Find where the given text appears and provide that cell's center as [x, y] coordinate. 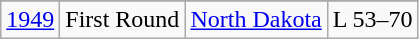
1949 [30, 20]
First Round [122, 20]
North Dakota [256, 20]
L 53–70 [372, 20]
